Locate the cell with the specified text and output its (X, Y) center coordinate. 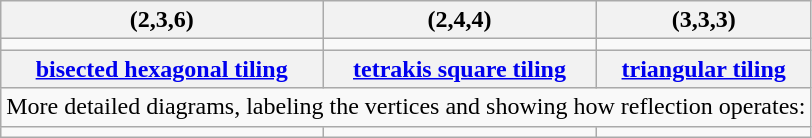
(2,4,4) (460, 20)
More detailed diagrams, labeling the vertices and showing how reflection operates: (406, 107)
triangular tiling (703, 69)
(2,3,6) (162, 20)
(3,3,3) (703, 20)
tetrakis square tiling (460, 69)
bisected hexagonal tiling (162, 69)
